Output the [x, y] coordinate of the center of the cell containing the given text.  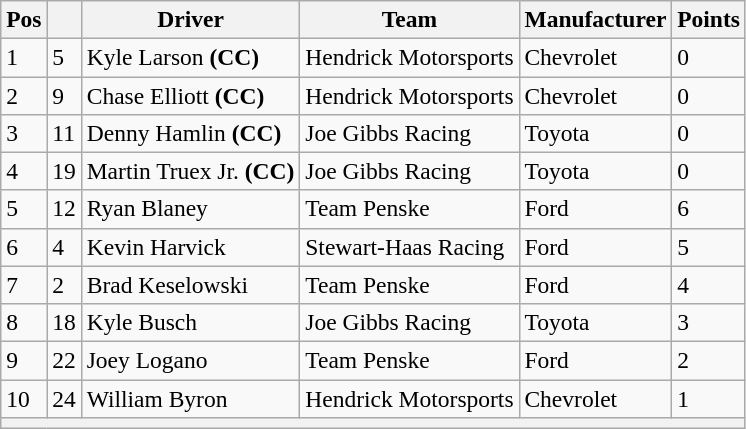
Joey Logano [190, 360]
Kyle Busch [190, 322]
Chase Elliott (CC) [190, 95]
William Byron [190, 398]
11 [64, 133]
8 [24, 322]
Points [709, 19]
12 [64, 209]
Manufacturer [596, 19]
Ryan Blaney [190, 209]
10 [24, 398]
Team [410, 19]
Pos [24, 19]
18 [64, 322]
Brad Keselowski [190, 285]
Driver [190, 19]
Stewart-Haas Racing [410, 247]
7 [24, 285]
22 [64, 360]
Kyle Larson (CC) [190, 57]
Kevin Harvick [190, 247]
Martin Truex Jr. (CC) [190, 171]
19 [64, 171]
24 [64, 398]
Denny Hamlin (CC) [190, 133]
